Search for the cell housing the specified text and yield its [x, y] center coordinate. 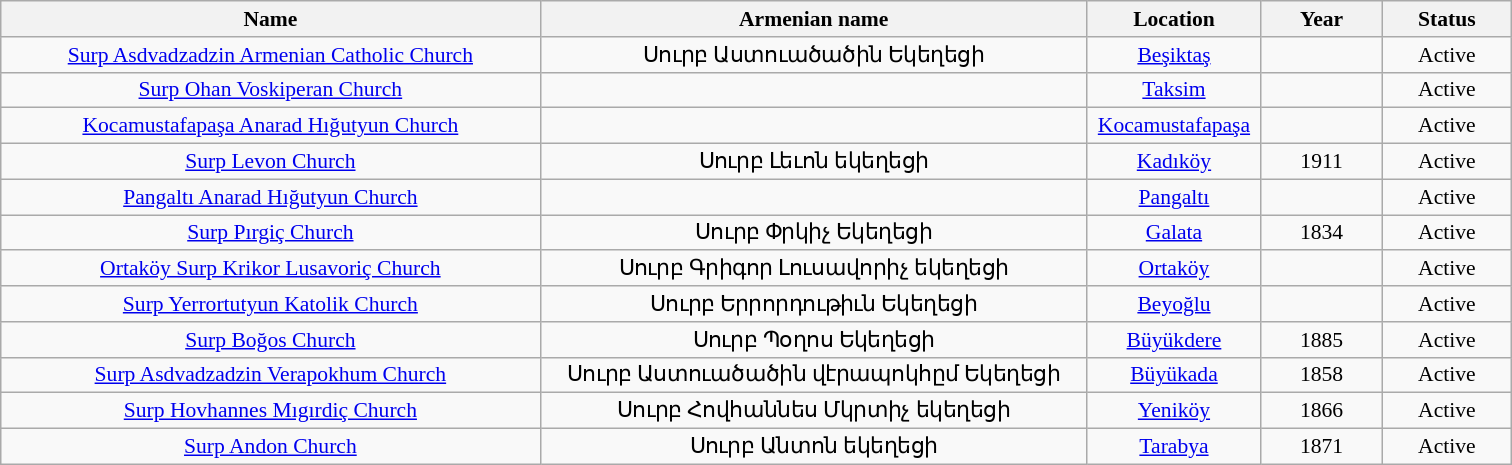
Pangaltı Anarad Hığutyun Church [270, 197]
Սուրբ Գրիգոր Լուսավորիչ եկեղեցի [814, 269]
1858 [1322, 375]
1911 [1322, 162]
1834 [1322, 233]
Kocamustafapaşa Anarad Hığutyun Church [270, 126]
Büyükdere [1174, 340]
Surp Asdvadzadzin Armenian Catholic Church [270, 55]
Kocamustafapaşa [1174, 126]
Ortaköy Surp Krikor Lusavoriç Church [270, 269]
Սուրբ Փրկիչ Եկեղեցի [814, 233]
Surp Pırgiç Church [270, 233]
Büyükada [1174, 375]
Armenian name [814, 19]
Location [1174, 19]
Surp Andon Church [270, 447]
Status [1448, 19]
Սուրբ Լեւոն եկեղեցի [814, 162]
Սուրբ Աստուածածին վէրապոկհըմ Եկեղեցի [814, 375]
Beyoğlu [1174, 304]
Tarabya [1174, 447]
1885 [1322, 340]
Year [1322, 19]
Surp Yerrortutyun Katolik Church [270, 304]
Surp Asdvadzadzin Verapokhum Church [270, 375]
Սուրբ Պօղոս Եկեղեցի [814, 340]
Սուրբ Անտոն եկեղեցի [814, 447]
Yeniköy [1174, 411]
Taksim [1174, 90]
Սուրբ Երրորդութիւն Եկեղեցի [814, 304]
Սուրբ Հովհաննես Մկրտիչ եկեղեցի [814, 411]
Surp Ohan Voskiperan Church [270, 90]
1866 [1322, 411]
Name [270, 19]
Surp Hovhannes Mıgırdiç Church [270, 411]
Սուրբ Աստուածածին Եկեղեցի [814, 55]
Ortaköy [1174, 269]
Kadıköy [1174, 162]
Surp Levon Church [270, 162]
Beşiktaş [1174, 55]
Surp Boğos Church [270, 340]
1871 [1322, 447]
Galata [1174, 233]
Pangaltı [1174, 197]
